Output the [X, Y] coordinate of the center of the cell containing the given text.  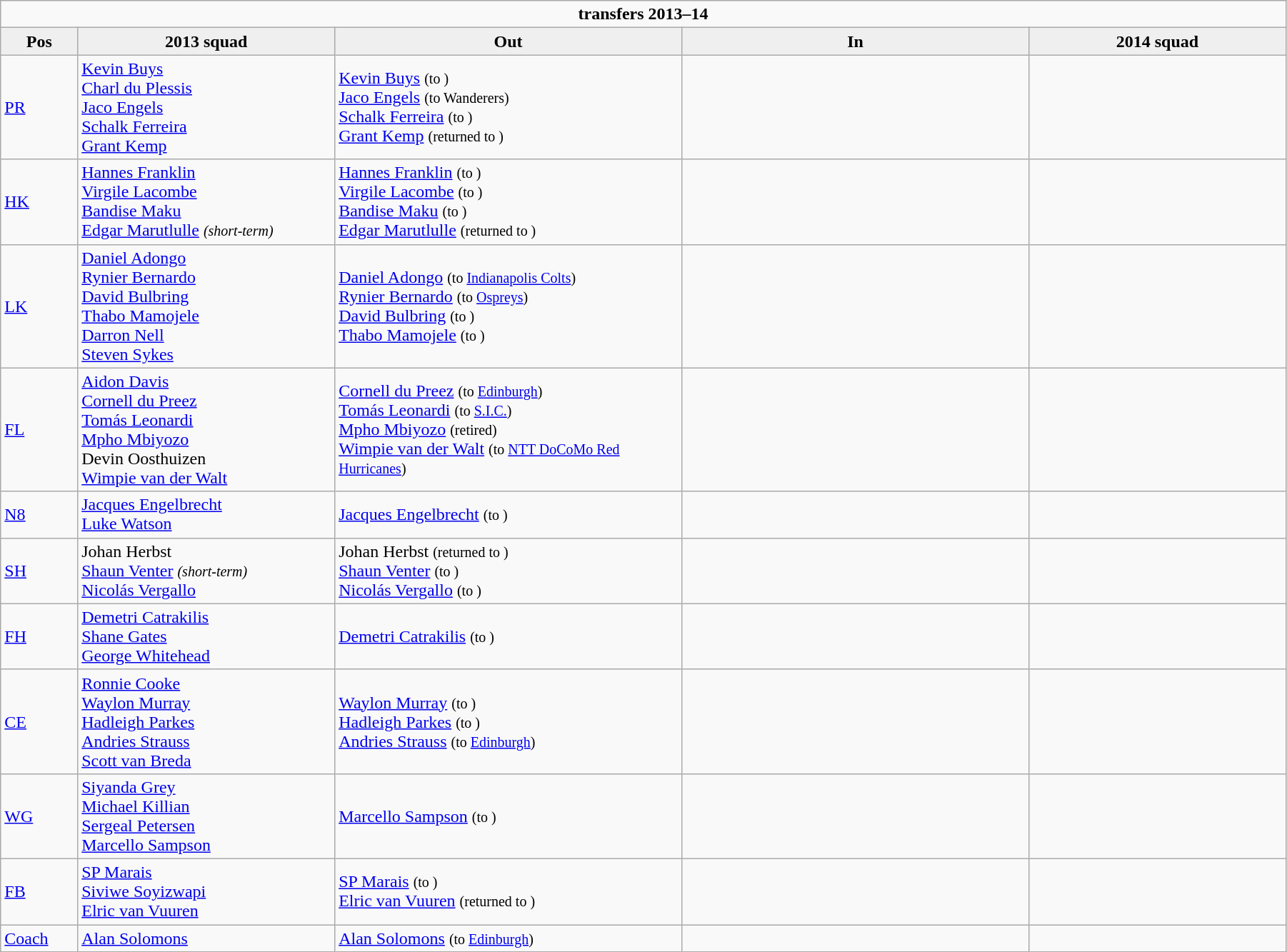
Pos [39, 41]
Jacques EngelbrechtLuke Watson [206, 514]
Coach [39, 938]
Waylon Murray (to ) Hadleigh Parkes (to ) Andries Strauss (to Edinburgh) [509, 721]
FB [39, 891]
Jacques Engelbrecht (to ) [509, 514]
Daniel AdongoRynier BernardoDavid BulbringThabo MamojeleDarron NellSteven Sykes [206, 306]
HK [39, 201]
WG [39, 816]
Demetri Catrakilis (to ) [509, 636]
Kevin BuysCharl du PlessisJaco EngelsSchalk FerreiraGrant Kemp [206, 107]
Siyanda GreyMichael KillianSergeal PetersenMarcello Sampson [206, 816]
N8 [39, 514]
Ronnie CookeWaylon MurrayHadleigh ParkesAndries StraussScott van Breda [206, 721]
CE [39, 721]
Hannes Franklin (to ) Virgile Lacombe (to ) Bandise Maku (to ) Edgar Marutlulle (returned to ) [509, 201]
LK [39, 306]
FH [39, 636]
transfers 2013–14 [643, 14]
Johan HerbstShaun Venter (short-term)Nicolás Vergallo [206, 571]
SP MaraisSiviwe SoyizwapiElric van Vuuren [206, 891]
Alan Solomons (to Edinburgh) [509, 938]
Out [509, 41]
SP Marais (to ) Elric van Vuuren (returned to ) [509, 891]
In [856, 41]
Cornell du Preez (to Edinburgh) Tomás Leonardi (to S.I.C.) Mpho Mbiyozo (retired) Wimpie van der Walt (to NTT DoCoMo Red Hurricanes) [509, 430]
Marcello Sampson (to ) [509, 816]
Kevin Buys (to ) Jaco Engels (to Wanderers) Schalk Ferreira (to ) Grant Kemp (returned to ) [509, 107]
Daniel Adongo (to Indianapolis Colts) Rynier Bernardo (to Ospreys) David Bulbring (to ) Thabo Mamojele (to ) [509, 306]
Demetri CatrakilisShane GatesGeorge Whitehead [206, 636]
PR [39, 107]
Aidon DavisCornell du PreezTomás LeonardiMpho MbiyozoDevin OosthuizenWimpie van der Walt [206, 430]
Hannes FranklinVirgile LacombeBandise MakuEdgar Marutlulle (short-term) [206, 201]
2014 squad [1157, 41]
Alan Solomons [206, 938]
FL [39, 430]
2013 squad [206, 41]
SH [39, 571]
Johan Herbst (returned to ) Shaun Venter (to ) Nicolás Vergallo (to ) [509, 571]
